Return the [x, y] coordinate for the center point of the cell that contains the specified text.  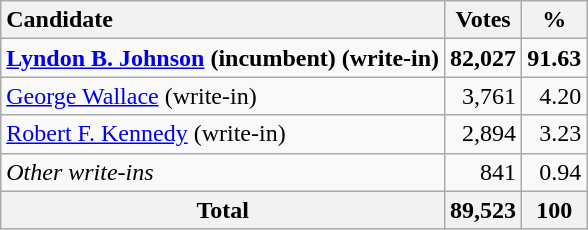
91.63 [554, 58]
100 [554, 210]
3.23 [554, 134]
89,523 [484, 210]
82,027 [484, 58]
4.20 [554, 96]
Lyndon B. Johnson (incumbent) (write-in) [223, 58]
% [554, 20]
Total [223, 210]
George Wallace (write-in) [223, 96]
Other write-ins [223, 172]
Votes [484, 20]
841 [484, 172]
Candidate [223, 20]
2,894 [484, 134]
3,761 [484, 96]
0.94 [554, 172]
Robert F. Kennedy (write-in) [223, 134]
